Locate the cell with the specified text and output its [X, Y] center coordinate. 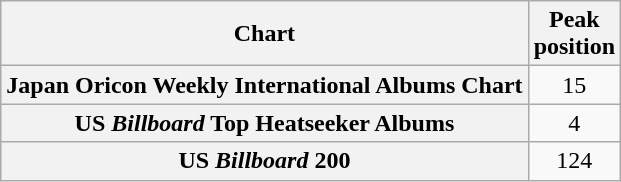
Chart [264, 34]
US Billboard 200 [264, 161]
US Billboard Top Heatseeker Albums [264, 123]
124 [574, 161]
Japan Oricon Weekly International Albums Chart [264, 85]
Peakposition [574, 34]
15 [574, 85]
4 [574, 123]
